Scan for the cell matching the given text and deliver its [X, Y] coordinate at center. 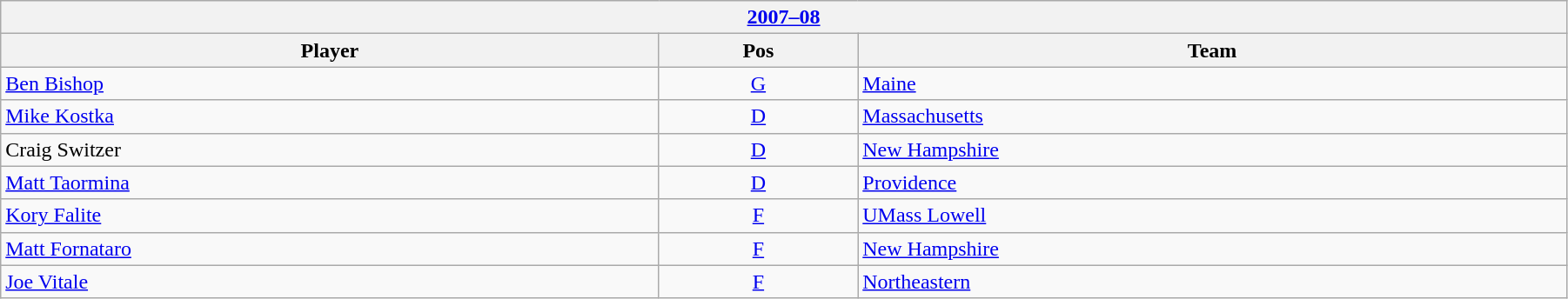
Player [330, 50]
Ben Bishop [330, 83]
Pos [759, 50]
Joe Vitale [330, 282]
Craig Switzer [330, 149]
2007–08 [784, 17]
Northeastern [1213, 282]
UMass Lowell [1213, 216]
Mike Kostka [330, 116]
Maine [1213, 83]
Matt Fornataro [330, 249]
G [759, 83]
Team [1213, 50]
Massachusetts [1213, 116]
Matt Taormina [330, 183]
Providence [1213, 183]
Kory Falite [330, 216]
